Return the [x, y] coordinate for the center point of the cell that contains the specified text.  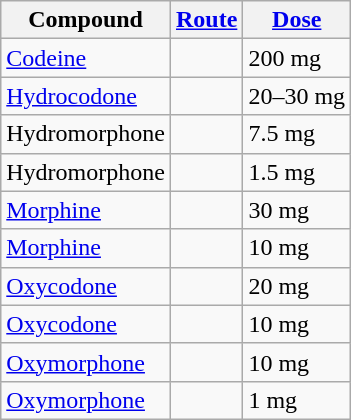
Dose [297, 20]
20 mg [297, 286]
30 mg [297, 210]
1 mg [297, 400]
Codeine [86, 58]
20–30 mg [297, 96]
7.5 mg [297, 134]
Route [206, 20]
Hydrocodone [86, 96]
Compound [86, 20]
200 mg [297, 58]
1.5 mg [297, 172]
